Scan for the cell matching the given text and deliver its (X, Y) coordinate at center. 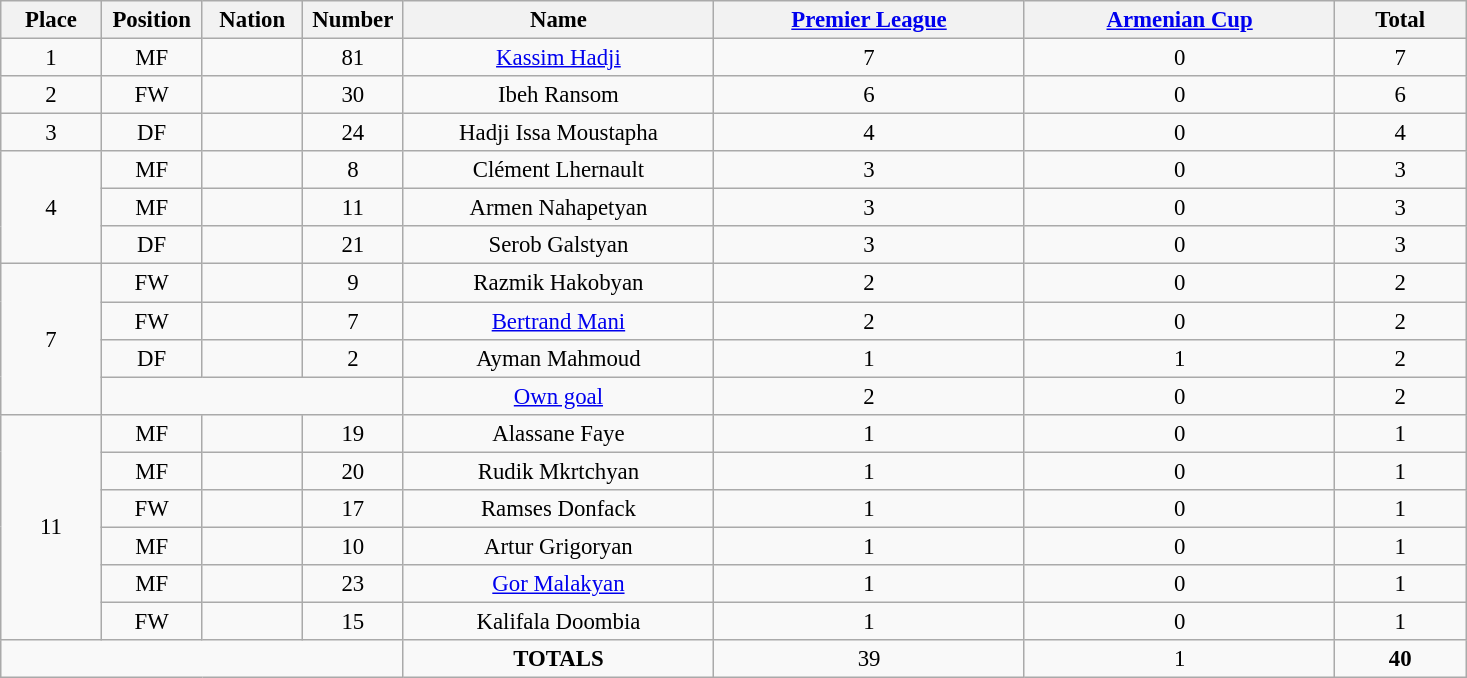
Own goal (558, 396)
Kassim Hadji (558, 58)
10 (354, 546)
Place (52, 20)
Ramses Donfack (558, 509)
Gor Malakyan (558, 584)
Razmik Hakobyan (558, 283)
21 (354, 245)
9 (354, 283)
24 (354, 133)
Kalifala Doombia (558, 621)
Bertrand Mani (558, 321)
Artur Grigoryan (558, 546)
Serob Galstyan (558, 245)
Ayman Mahmoud (558, 358)
40 (1400, 659)
17 (354, 509)
Armenian Cup (1180, 20)
Rudik Mkrtchyan (558, 471)
Nation (252, 20)
81 (354, 58)
Number (354, 20)
Name (558, 20)
Ibeh Ransom (558, 95)
19 (354, 433)
20 (354, 471)
Armen Nahapetyan (558, 208)
TOTALS (558, 659)
8 (354, 170)
Clément Lhernault (558, 170)
Alassane Faye (558, 433)
Hadji Issa Moustapha (558, 133)
15 (354, 621)
Position (152, 20)
Total (1400, 20)
Premier League (870, 20)
30 (354, 95)
23 (354, 584)
39 (870, 659)
